Capture the cell that displays the provided text and extract its (X, Y) central coordinate. 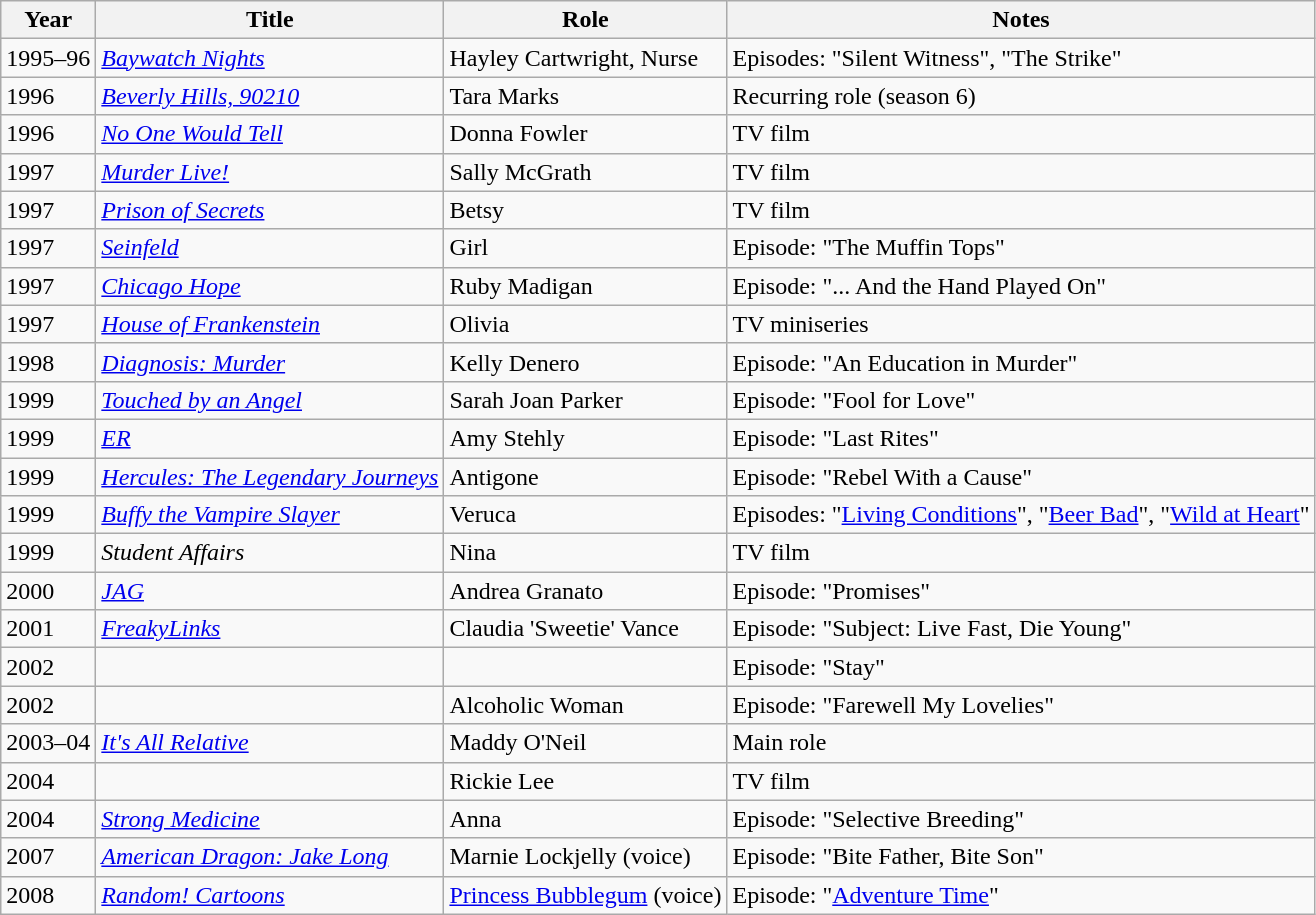
Random! Cartoons (270, 895)
Tara Marks (586, 96)
Anna (586, 819)
Veruca (586, 515)
Chicago Hope (270, 286)
Buffy the Vampire Slayer (270, 515)
American Dragon: Jake Long (270, 857)
Episode: "Adventure Time" (1021, 895)
2007 (48, 857)
Donna Fowler (586, 134)
ER (270, 438)
Beverly Hills, 90210 (270, 96)
Seinfeld (270, 248)
Olivia (586, 324)
Girl (586, 248)
Episode: "The Muffin Tops" (1021, 248)
Episode: "Last Rites" (1021, 438)
2001 (48, 629)
Baywatch Nights (270, 58)
2003–04 (48, 743)
Diagnosis: Murder (270, 362)
Recurring role (season 6) (1021, 96)
Notes (1021, 20)
Strong Medicine (270, 819)
Kelly Denero (586, 362)
Andrea Granato (586, 591)
Main role (1021, 743)
1995–96 (48, 58)
Episode: "Bite Father, Bite Son" (1021, 857)
Ruby Madigan (586, 286)
Year (48, 20)
TV miniseries (1021, 324)
Touched by an Angel (270, 400)
JAG (270, 591)
House of Frankenstein (270, 324)
Nina (586, 553)
Episode: "Promises" (1021, 591)
Episode: "Rebel With a Cause" (1021, 477)
Student Affairs (270, 553)
2000 (48, 591)
Antigone (586, 477)
Betsy (586, 210)
Alcoholic Woman (586, 705)
Amy Stehly (586, 438)
Episode: "Fool for Love" (1021, 400)
Princess Bubblegum (voice) (586, 895)
1998 (48, 362)
Episode: "... And the Hand Played On" (1021, 286)
Episode: "An Education in Murder" (1021, 362)
Episode: "Farewell My Lovelies" (1021, 705)
Episode: "Stay" (1021, 667)
Title (270, 20)
It's All Relative (270, 743)
Episodes: "Living Conditions", "Beer Bad", "Wild at Heart" (1021, 515)
No One Would Tell (270, 134)
Rickie Lee (586, 781)
Claudia 'Sweetie' Vance (586, 629)
FreakyLinks (270, 629)
Murder Live! (270, 172)
Episodes: "Silent Witness", "The Strike" (1021, 58)
Marnie Lockjelly (voice) (586, 857)
2008 (48, 895)
Prison of Secrets (270, 210)
Maddy O'Neil (586, 743)
Hercules: The Legendary Journeys (270, 477)
Hayley Cartwright, Nurse (586, 58)
Sally McGrath (586, 172)
Episode: "Selective Breeding" (1021, 819)
Role (586, 20)
Sarah Joan Parker (586, 400)
Episode: "Subject: Live Fast, Die Young" (1021, 629)
